Find where the given text appears and provide that cell's center as [X, Y] coordinate. 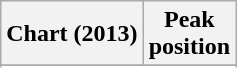
Peakposition [189, 34]
Chart (2013) [72, 34]
